Identify which cell holds the provided text, then report its (X, Y) central coordinate. 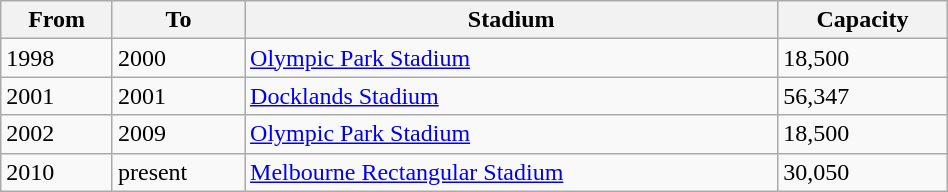
Melbourne Rectangular Stadium (512, 172)
From (57, 20)
2002 (57, 134)
2010 (57, 172)
56,347 (862, 96)
Stadium (512, 20)
To (178, 20)
30,050 (862, 172)
2000 (178, 58)
Capacity (862, 20)
2009 (178, 134)
present (178, 172)
Docklands Stadium (512, 96)
1998 (57, 58)
